Detect which cell encompasses the target text, then output its [X, Y] center coordinate. 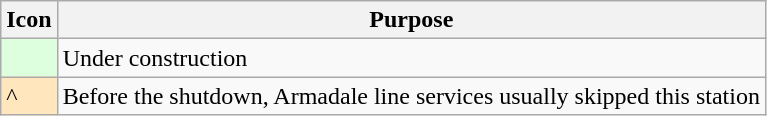
Icon [29, 20]
Under construction [411, 58]
Purpose [411, 20]
^ [29, 96]
Before the shutdown, Armadale line services usually skipped this station [411, 96]
